Return (X, Y) of the center of cell containing provided text 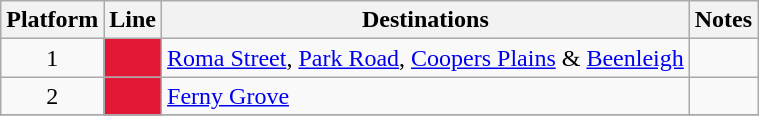
1 (52, 58)
Ferny Grove (426, 96)
Platform (52, 20)
Roma Street, Park Road, Coopers Plains & Beenleigh (426, 58)
Line (133, 20)
2 (52, 96)
Destinations (426, 20)
Notes (723, 20)
